Locate the cell with the specified text and output its (X, Y) center coordinate. 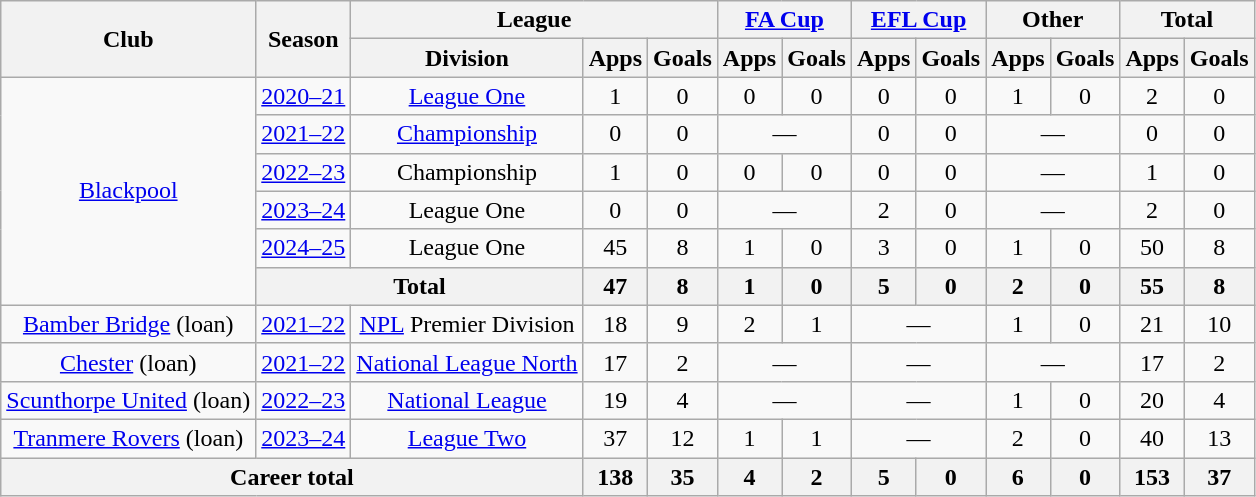
Other (1053, 20)
50 (1152, 248)
Division (467, 58)
Club (128, 39)
153 (1152, 477)
Blackpool (128, 191)
12 (683, 438)
20 (1152, 400)
10 (1219, 324)
National League (467, 400)
13 (1219, 438)
League Two (467, 438)
Bamber Bridge (loan) (128, 324)
47 (615, 286)
2020–21 (304, 96)
45 (615, 248)
9 (683, 324)
6 (1018, 477)
18 (615, 324)
19 (615, 400)
2024–25 (304, 248)
FA Cup (784, 20)
Scunthorpe United (loan) (128, 400)
35 (683, 477)
21 (1152, 324)
EFL Cup (918, 20)
138 (615, 477)
Tranmere Rovers (loan) (128, 438)
3 (883, 248)
League (534, 20)
Season (304, 39)
40 (1152, 438)
55 (1152, 286)
Chester (loan) (128, 362)
NPL Premier Division (467, 324)
Career total (292, 477)
National League North (467, 362)
